Return (X, Y) of the center of cell containing provided text 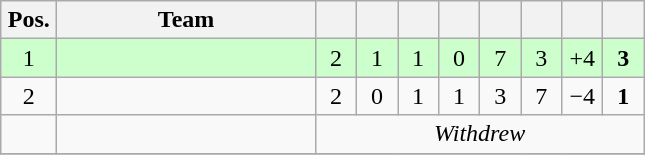
+4 (582, 58)
−4 (582, 96)
Withdrew (479, 134)
Team (186, 20)
Pos. (29, 20)
